Pinpoint the cell where the given text exists, returning its (X, Y) midpoint coordinate. 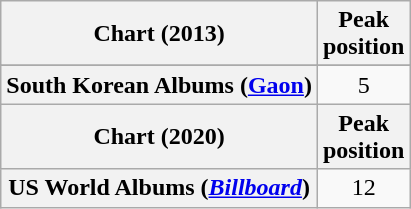
5 (363, 85)
Chart (2013) (160, 34)
12 (363, 188)
South Korean Albums (Gaon) (160, 85)
Chart (2020) (160, 136)
US World Albums (Billboard) (160, 188)
